Detect which cell encompasses the target text, then output its [X, Y] center coordinate. 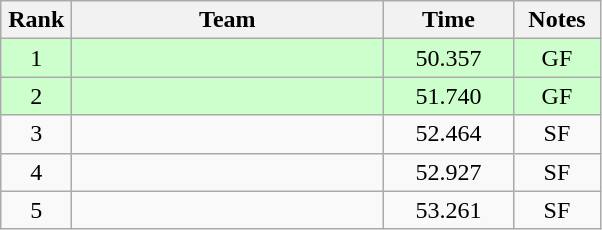
51.740 [448, 96]
Notes [557, 20]
52.927 [448, 172]
2 [36, 96]
Team [228, 20]
50.357 [448, 58]
5 [36, 210]
Rank [36, 20]
Time [448, 20]
53.261 [448, 210]
4 [36, 172]
1 [36, 58]
3 [36, 134]
52.464 [448, 134]
